Output the [x, y] coordinate of the center of the cell containing the given text.  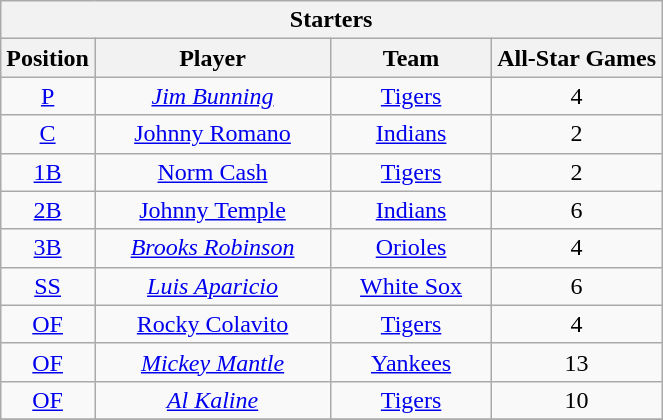
Norm Cash [212, 172]
P [48, 96]
Johnny Temple [212, 210]
Mickey Mantle [212, 362]
White Sox [412, 286]
SS [48, 286]
Player [212, 58]
Orioles [412, 248]
10 [577, 400]
Position [48, 58]
Team [412, 58]
Rocky Colavito [212, 324]
Starters [332, 20]
All-Star Games [577, 58]
13 [577, 362]
2B [48, 210]
C [48, 134]
1B [48, 172]
Yankees [412, 362]
Johnny Romano [212, 134]
3B [48, 248]
Al Kaline [212, 400]
Jim Bunning [212, 96]
Brooks Robinson [212, 248]
Luis Aparicio [212, 286]
